Find where the given text appears and provide that cell's center as [X, Y] coordinate. 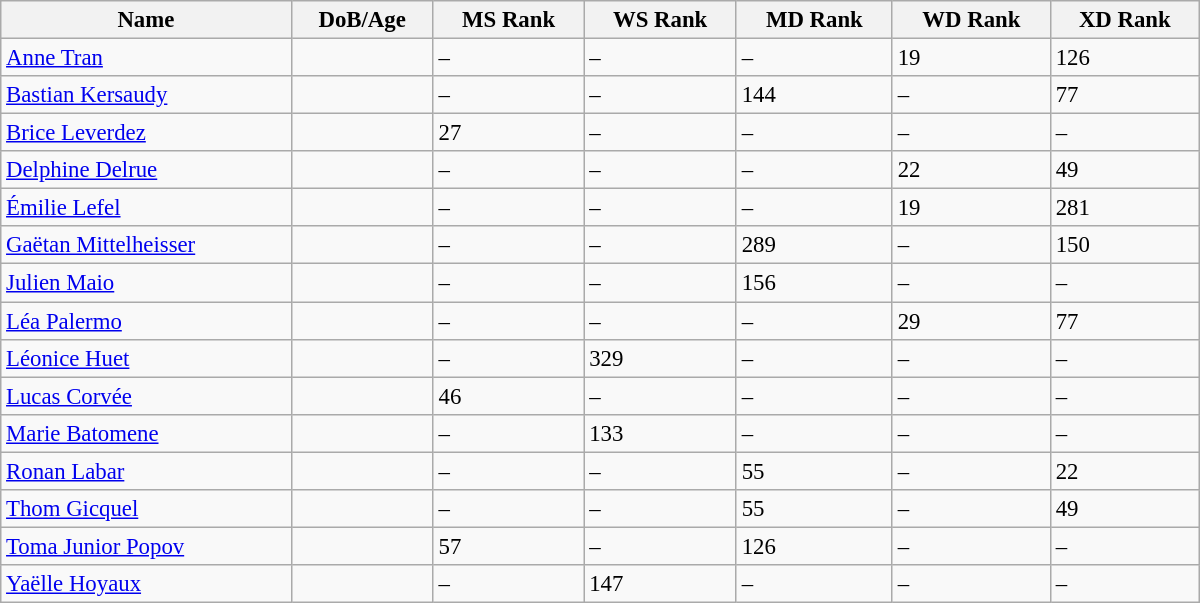
27 [508, 133]
DoB/Age [362, 20]
281 [1124, 208]
Julien Maio [146, 283]
Gaëtan Mittelheisser [146, 245]
Léa Palermo [146, 321]
Anne Tran [146, 58]
29 [971, 321]
147 [660, 584]
Name [146, 20]
156 [814, 283]
133 [660, 433]
Ronan Labar [146, 471]
329 [660, 358]
Léonice Huet [146, 358]
150 [1124, 245]
Lucas Corvée [146, 396]
WD Rank [971, 20]
289 [814, 245]
144 [814, 95]
Yaëlle Hoyaux [146, 584]
Marie Batomene [146, 433]
Brice Leverdez [146, 133]
Thom Gicquel [146, 509]
Delphine Delrue [146, 170]
MD Rank [814, 20]
57 [508, 546]
Bastian Kersaudy [146, 95]
XD Rank [1124, 20]
MS Rank [508, 20]
Émilie Lefel [146, 208]
WS Rank [660, 20]
46 [508, 396]
Toma Junior Popov [146, 546]
